Detect which cell encompasses the target text, then output its (X, Y) center coordinate. 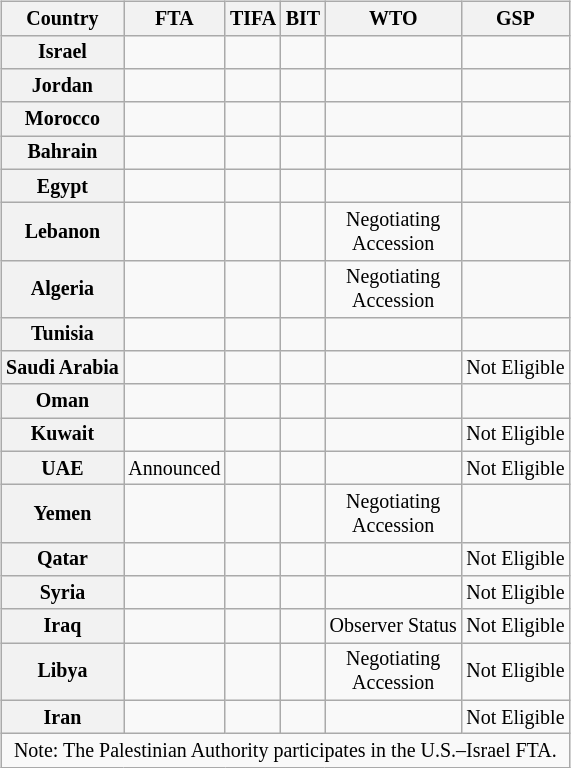
Syria (62, 592)
Kuwait (62, 434)
FTA (175, 18)
Iran (62, 716)
Egypt (62, 186)
Note: The Palestinian Authority participates in the U.S.–Israel FTA. (285, 750)
UAE (62, 468)
Lebanon (62, 232)
Announced (175, 468)
Morocco (62, 118)
Saudi Arabia (62, 368)
Tunisia (62, 334)
BIT (303, 18)
WTO (394, 18)
Algeria (62, 288)
Yemen (62, 514)
Israel (62, 52)
Observer Status (394, 626)
GSP (515, 18)
Jordan (62, 86)
TIFA (253, 18)
Libya (62, 672)
Oman (62, 400)
Country (62, 18)
Iraq (62, 626)
Qatar (62, 558)
Bahrain (62, 152)
